From the cell containing the given text, extract its center point as [X, Y] coordinate. 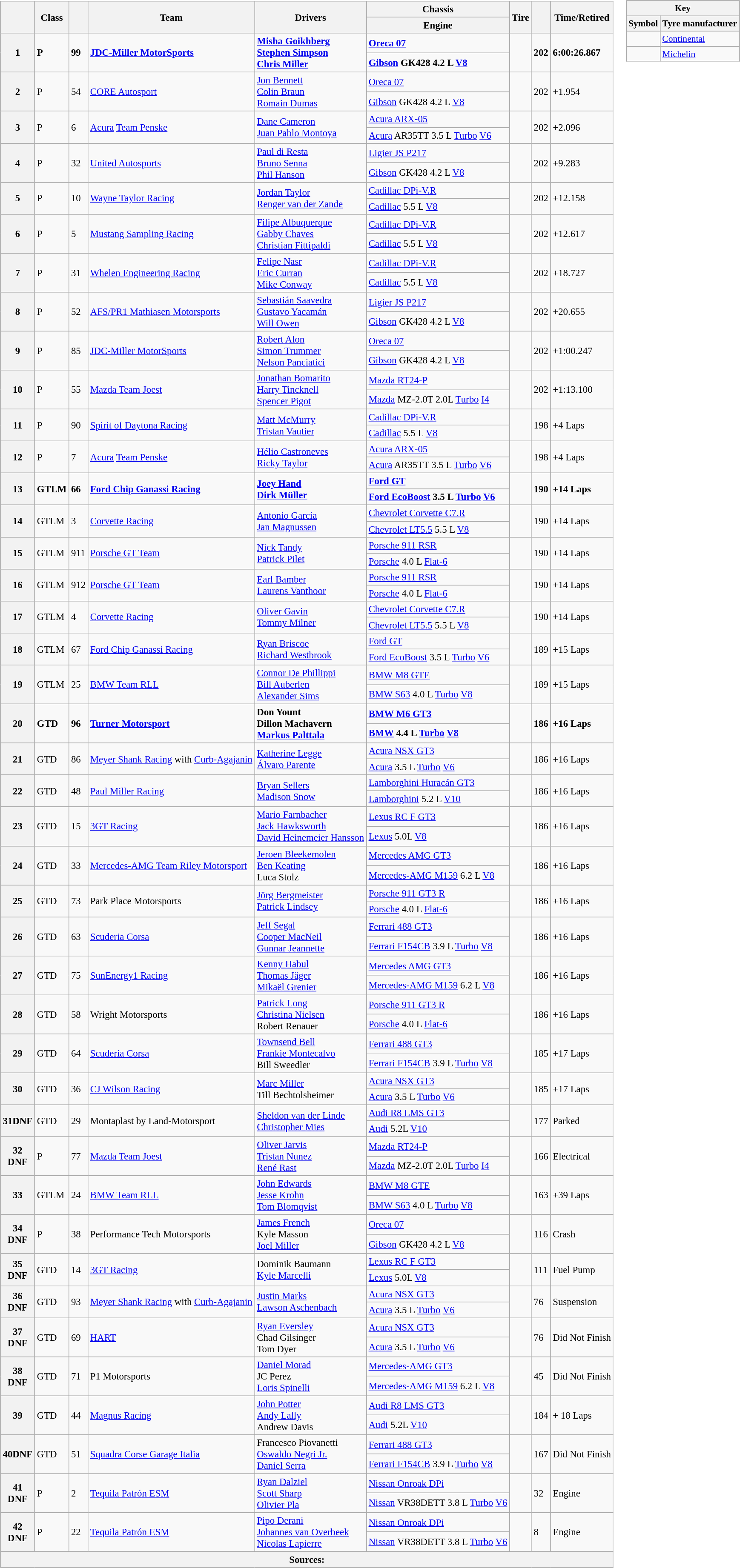
45 [541, 1376]
+2.096 [582, 127]
912 [78, 585]
37DNF [17, 1337]
31DNF [17, 1121]
Jordan Taylor Renger van der Zande [310, 198]
United Autosports [171, 163]
184 [541, 1415]
Team [171, 17]
64 [78, 1054]
12 [17, 457]
16 [17, 585]
Mercedes-AMG GT3 [438, 1366]
35DNF [17, 1270]
Sheldon van der Linde Christopher Mies [310, 1121]
116 [541, 1234]
+39 Laps [582, 1195]
Robert Alon Simon Trummer Nelson Panciatici [310, 351]
Felipe Nasr Eric Curran Mike Conway [310, 273]
Mercedes-AMG Team Riley Motorsport [171, 865]
Katherine Legge Álvaro Parente [310, 759]
39 [17, 1415]
Tire [521, 17]
90 [78, 425]
20 [17, 723]
Misha Goikhberg Stephen Simpson Chris Miller [310, 53]
21 [17, 759]
Montaplast by Land-Motorsport [171, 1121]
Nick Tandy Patrick Pilet [310, 553]
P1 Motorsports [171, 1376]
6:00:26.867 [582, 53]
Electrical [582, 1157]
Jeff Segal Cooper MacNeil Gunnar Jeannette [310, 937]
Ryan Dalziel Scott Sharp Olivier Pla [310, 1493]
54 [78, 92]
Crash [582, 1234]
55 [78, 390]
+12.158 [582, 198]
Earl Bamber Laurens Vanthoor [310, 585]
36DNF [17, 1302]
CORE Autosport [171, 92]
Paul di Resta Bruno Senna Phil Hanson [310, 163]
Michelin [700, 54]
Wright Motorsports [171, 1014]
Jörg Bergmeister Patrick Lindsey [310, 901]
Chassis [438, 9]
John Potter Andy Lally Andrew Davis [310, 1415]
26 [17, 937]
Townsend Bell Frankie Montecalvo Bill Sweedler [310, 1054]
Joey Hand Dirk Müller [310, 489]
71 [78, 1376]
Marc Miller Till Bechtolsheimer [310, 1088]
48 [78, 791]
John Edwards Jesse Krohn Tom Blomqvist [310, 1195]
19 [17, 685]
42DNF [17, 1532]
Mario Farnbacher Jack Hawksworth David Heinemeier Hansson [310, 826]
1 [17, 53]
38 [78, 1234]
BMW M6 GT3 [438, 714]
163 [541, 1195]
+ 18 Laps [582, 1415]
Francesco Piovanetti Oswaldo Negri Jr. Daniel Serra [310, 1454]
HART [171, 1337]
Antonio García Jan Magnussen [310, 521]
Tyre manufacturer [700, 23]
Matt McMurry Tristan Vautier [310, 425]
Drivers [310, 17]
30 [17, 1088]
177 [541, 1121]
Continental [700, 39]
9 [17, 351]
73 [78, 901]
Lamborghini Huracán GT3 [438, 783]
51 [78, 1454]
Oliver Jarvis Tristan Nunez René Rast [310, 1157]
Ryan Eversley Chad Gilsinger Tom Dyer [310, 1337]
44 [78, 1415]
Class [52, 17]
67 [78, 649]
11 [17, 425]
Jonathan Bomarito Harry Tincknell Spencer Pigot [310, 390]
28 [17, 1014]
+1:00.247 [582, 351]
Justin Marks Lawson Aschenbach [310, 1302]
Whelen Engineering Racing [171, 273]
36 [78, 1088]
+12.617 [582, 234]
77 [78, 1157]
58 [78, 1014]
Wayne Taylor Racing [171, 198]
James French Kyle Masson Joel Miller [310, 1234]
Mustang Sampling Racing [171, 234]
96 [78, 723]
911 [78, 553]
Paul Miller Racing [171, 791]
85 [78, 351]
Daniel Morad JC Perez Loris Spinelli [310, 1376]
Filipe Albuquerque Gabby Chaves Christian Fittipaldi [310, 234]
SunEnergy1 Racing [171, 975]
+9.283 [582, 163]
69 [78, 1337]
18 [17, 649]
Turner Motorsport [171, 723]
63 [78, 937]
17 [17, 617]
+20.655 [582, 312]
Parked [582, 1121]
AFS/PR1 Mathiasen Motorsports [171, 312]
Dane Cameron Juan Pablo Montoya [310, 127]
CJ Wilson Racing [171, 1088]
+1.954 [582, 92]
Spirit of Daytona Racing [171, 425]
Time/Retired [582, 17]
86 [78, 759]
Ryan Briscoe Richard Westbrook [310, 649]
Fuel Pump [582, 1270]
93 [78, 1302]
23 [17, 826]
Park Place Motorsports [171, 901]
34DNF [17, 1234]
Suspension [582, 1302]
99 [78, 53]
32DNF [17, 1157]
167 [541, 1454]
Lamborghini 5.2 L V10 [438, 799]
Pipo Derani Johannes van Overbeek Nicolas Lapierre [310, 1532]
Bryan Sellers Madison Snow [310, 791]
Connor De Phillippi Bill Auberlen Alexander Sims [310, 685]
75 [78, 975]
+1:13.100 [582, 390]
Jeroen Bleekemolen Ben Keating Luca Stolz [310, 865]
Squadra Corse Garage Italia [171, 1454]
166 [541, 1157]
41DNF [17, 1493]
Sources: [307, 1559]
31 [78, 273]
Hélio Castroneves Ricky Taylor [310, 457]
Patrick Long Christina Nielsen Robert Renauer [310, 1014]
Don Yount Dillon Machavern Markus Palttala [310, 723]
111 [541, 1270]
Jon Bennett Colin Braun Romain Dumas [310, 92]
27 [17, 975]
BMW 4.4 L Turbo V8 [438, 733]
38DNF [17, 1376]
52 [78, 312]
Symbol [643, 23]
Oliver Gavin Tommy Milner [310, 617]
Kenny Habul Thomas Jäger Mikaël Grenier [310, 975]
Sebastián Saavedra Gustavo Yacamán Will Owen [310, 312]
13 [17, 489]
Magnus Racing [171, 1415]
+18.727 [582, 273]
Key [683, 9]
66 [78, 489]
Dominik Baumann Kyle Marcelli [310, 1270]
Performance Tech Motorsports [171, 1234]
40DNF [17, 1454]
